Detect which cell encompasses the target text, then output its [x, y] center coordinate. 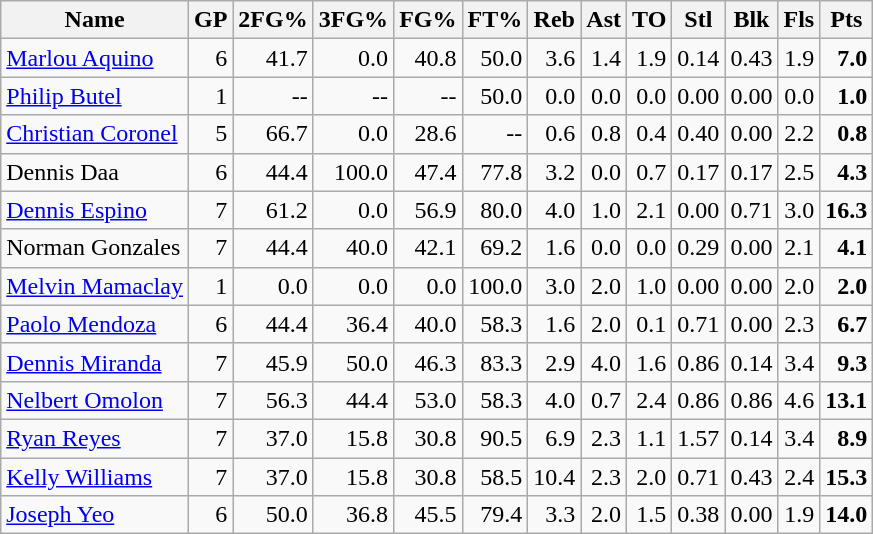
40.8 [428, 58]
15.3 [846, 477]
3.3 [554, 515]
66.7 [273, 134]
0.6 [554, 134]
2.5 [799, 172]
0.4 [650, 134]
83.3 [495, 362]
3FG% [353, 20]
36.4 [353, 324]
Ryan Reyes [95, 438]
0.1 [650, 324]
Fls [799, 20]
16.3 [846, 210]
42.1 [428, 248]
77.8 [495, 172]
Nelbert Omolon [95, 400]
Melvin Mamaclay [95, 286]
2FG% [273, 20]
4.3 [846, 172]
8.9 [846, 438]
1.1 [650, 438]
58.5 [495, 477]
Dennis Daa [95, 172]
69.2 [495, 248]
Joseph Yeo [95, 515]
36.8 [353, 515]
FT% [495, 20]
13.1 [846, 400]
Dennis Espino [95, 210]
0.29 [698, 248]
45.9 [273, 362]
Christian Coronel [95, 134]
Stl [698, 20]
28.6 [428, 134]
47.4 [428, 172]
Norman Gonzales [95, 248]
56.9 [428, 210]
Philip Butel [95, 96]
6.7 [846, 324]
Kelly Williams [95, 477]
Ast [604, 20]
2.9 [554, 362]
Pts [846, 20]
Reb [554, 20]
90.5 [495, 438]
4.1 [846, 248]
GP [210, 20]
6.9 [554, 438]
TO [650, 20]
1.5 [650, 515]
7.0 [846, 58]
14.0 [846, 515]
3.6 [554, 58]
10.4 [554, 477]
41.7 [273, 58]
46.3 [428, 362]
1.4 [604, 58]
80.0 [495, 210]
0.40 [698, 134]
5 [210, 134]
45.5 [428, 515]
1.57 [698, 438]
79.4 [495, 515]
3.2 [554, 172]
Name [95, 20]
4.6 [799, 400]
FG% [428, 20]
56.3 [273, 400]
61.2 [273, 210]
9.3 [846, 362]
Blk [752, 20]
Dennis Miranda [95, 362]
Paolo Mendoza [95, 324]
53.0 [428, 400]
0.38 [698, 515]
Marlou Aquino [95, 58]
2.2 [799, 134]
